Find where the given text appears and provide that cell's center as [X, Y] coordinate. 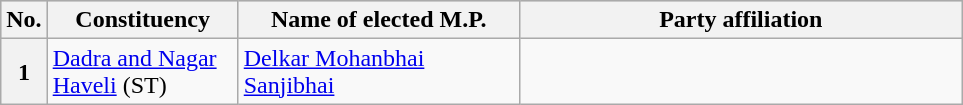
Delkar Mohanbhai Sanjibhai [378, 72]
No. [24, 20]
1 [24, 72]
Constituency [142, 20]
Name of elected M.P. [378, 20]
Dadra and Nagar Haveli (ST) [142, 72]
Party affiliation [740, 20]
